Extract the [x, y] coordinate from the center of the cell holding the provided text.  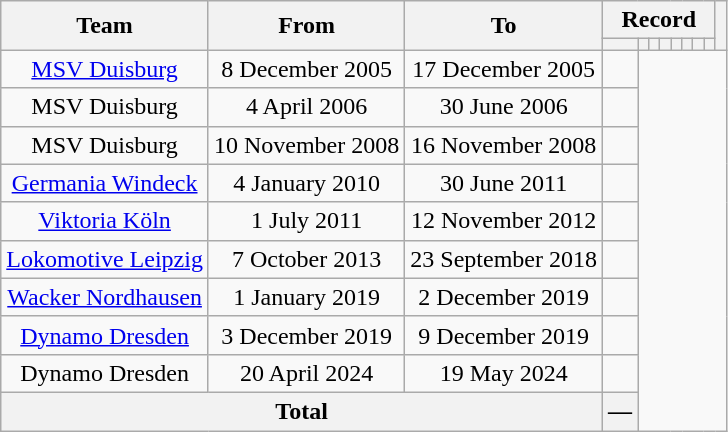
To [504, 26]
Germania Windeck [105, 183]
19 May 2024 [504, 373]
20 April 2024 [306, 373]
9 December 2019 [504, 335]
3 December 2019 [306, 335]
Team [105, 26]
8 December 2005 [306, 69]
10 November 2008 [306, 145]
4 April 2006 [306, 107]
Total [302, 411]
30 June 2006 [504, 107]
— [620, 411]
Wacker Nordhausen [105, 297]
7 October 2013 [306, 259]
Viktoria Köln [105, 221]
12 November 2012 [504, 221]
Record [658, 20]
2 December 2019 [504, 297]
16 November 2008 [504, 145]
1 July 2011 [306, 221]
From [306, 26]
Lokomotive Leipzig [105, 259]
1 January 2019 [306, 297]
4 January 2010 [306, 183]
30 June 2011 [504, 183]
17 December 2005 [504, 69]
23 September 2018 [504, 259]
